Output the [X, Y] coordinate of the center of the cell containing the given text.  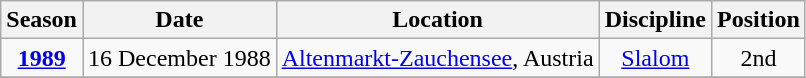
16 December 1988 [179, 58]
Season [42, 20]
Altenmarkt-Zauchensee, Austria [438, 58]
2nd [759, 58]
Discipline [655, 20]
Slalom [655, 58]
Date [179, 20]
1989 [42, 58]
Location [438, 20]
Position [759, 20]
